Locate the cell with the specified text and output its (X, Y) center coordinate. 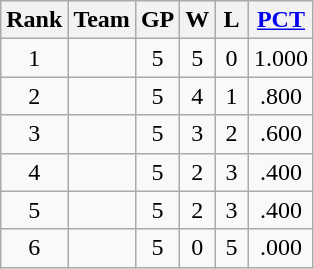
6 (34, 248)
.600 (280, 134)
L (232, 20)
GP (157, 20)
1.000 (280, 58)
.000 (280, 248)
W (198, 20)
Rank (34, 20)
PCT (280, 20)
.800 (280, 96)
Team (102, 20)
